From the cell containing the given text, extract its center point as [X, Y] coordinate. 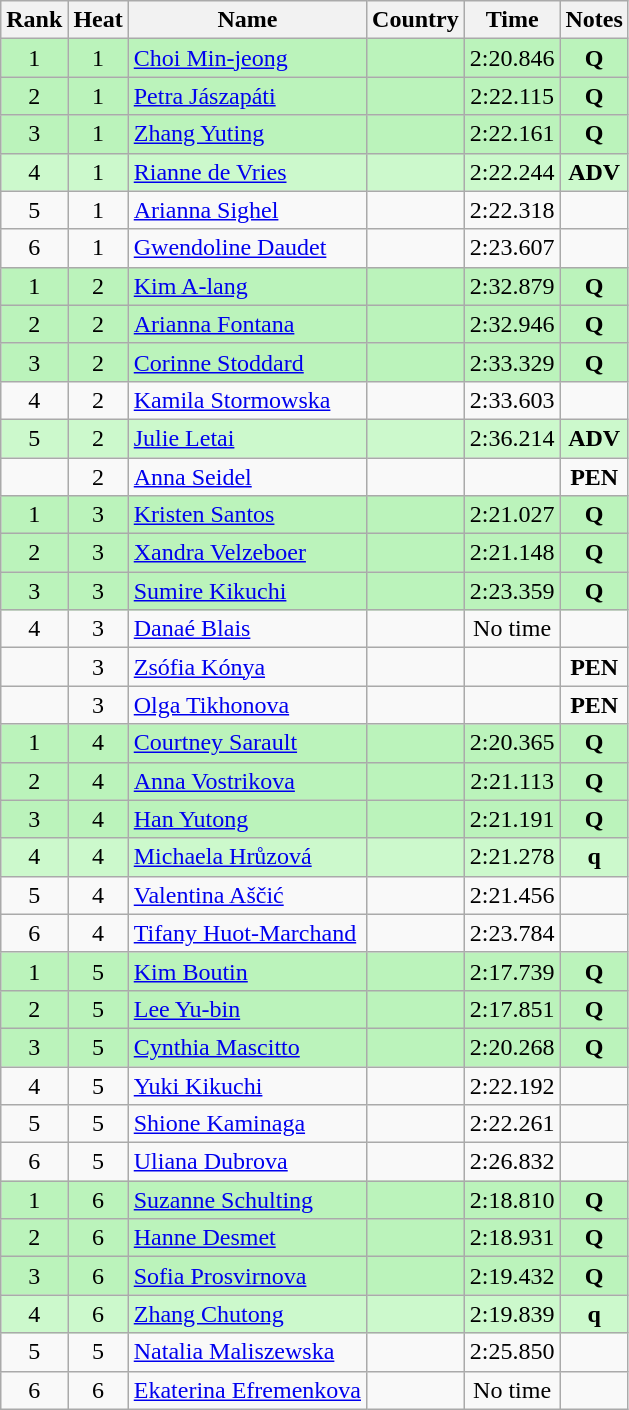
Ekaterina Efremenkova [247, 1390]
Time [512, 20]
Country [416, 20]
Lee Yu-bin [247, 1009]
Xandra Velzeboer [247, 553]
2:23.359 [512, 591]
Zhang Chutong [247, 1314]
Gwendoline Daudet [247, 248]
Zsófia Kónya [247, 667]
Julie Letai [247, 438]
Arianna Fontana [247, 324]
2:19.839 [512, 1314]
Olga Tikhonova [247, 705]
Choi Min-jeong [247, 58]
Zhang Yuting [247, 134]
Petra Jászapáti [247, 96]
Suzanne Schulting [247, 1200]
2:21.148 [512, 553]
2:19.432 [512, 1276]
2:22.161 [512, 134]
Sofia Prosvirnova [247, 1276]
Shione Kaminaga [247, 1124]
Courtney Sarault [247, 743]
Corinne Stoddard [247, 362]
Heat [98, 20]
2:22.261 [512, 1124]
Cynthia Mascitto [247, 1047]
Kim A-lang [247, 286]
2:21.278 [512, 857]
Sumire Kikuchi [247, 591]
2:20.846 [512, 58]
2:23.784 [512, 933]
2:22.244 [512, 172]
Kristen Santos [247, 515]
2:22.318 [512, 210]
2:23.607 [512, 248]
2:20.268 [512, 1047]
2:18.931 [512, 1238]
2:26.832 [512, 1162]
2:21.456 [512, 895]
2:21.113 [512, 781]
2:36.214 [512, 438]
2:17.739 [512, 971]
2:32.946 [512, 324]
2:17.851 [512, 1009]
2:25.850 [512, 1352]
Yuki Kikuchi [247, 1085]
2:21.027 [512, 515]
Anna Vostrikova [247, 781]
Han Yutong [247, 819]
2:18.810 [512, 1200]
Danaé Blais [247, 629]
Tifany Huot-Marchand [247, 933]
Uliana Dubrova [247, 1162]
Natalia Maliszewska [247, 1352]
Rianne de Vries [247, 172]
2:21.191 [512, 819]
2:20.365 [512, 743]
Hanne Desmet [247, 1238]
2:22.115 [512, 96]
Arianna Sighel [247, 210]
Name [247, 20]
Michaela Hrůzová [247, 857]
Kim Boutin [247, 971]
Valentina Aščić [247, 895]
2:22.192 [512, 1085]
Rank [34, 20]
2:33.603 [512, 400]
Notes [594, 20]
2:33.329 [512, 362]
Kamila Stormowska [247, 400]
Anna Seidel [247, 477]
2:32.879 [512, 286]
